Scan for the cell matching the given text and deliver its (x, y) coordinate at center. 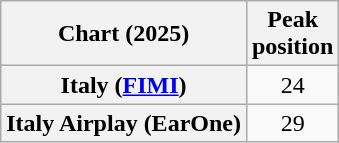
Peakposition (292, 34)
24 (292, 85)
29 (292, 123)
Chart (2025) (124, 34)
Italy (FIMI) (124, 85)
Italy Airplay (EarOne) (124, 123)
